Detect which cell encompasses the target text, then output its [x, y] center coordinate. 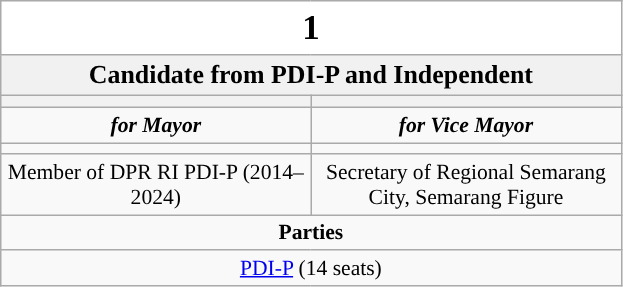
Candidate from PDI-P and Independent [311, 75]
for Vice Mayor [466, 126]
for Mayor [156, 126]
Secretary of Regional Semarang City, Semarang Figure [466, 184]
Parties [311, 233]
Member of DPR RI PDI-P (2014–2024) [156, 184]
1 [311, 28]
PDI-P (14 seats) [311, 269]
